Locate the cell with the specified text and output its (X, Y) center coordinate. 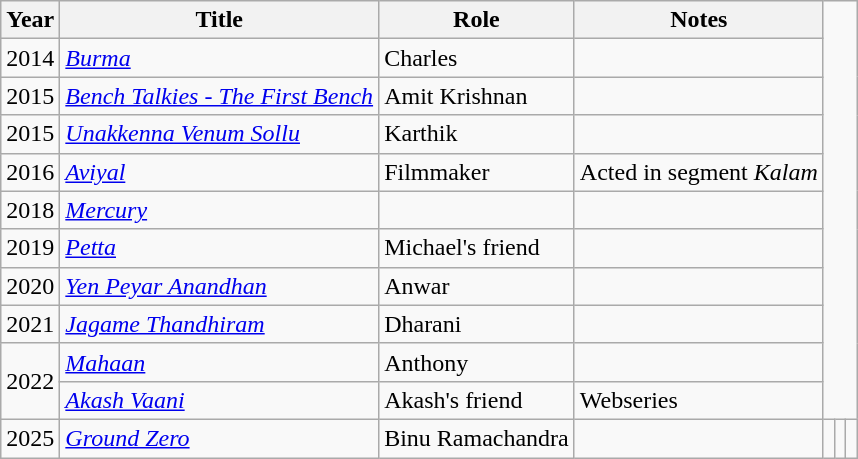
Jagame Thandhiram (220, 324)
Filmmaker (477, 172)
Anthony (477, 362)
Dharani (477, 324)
Bench Talkies - The First Bench (220, 96)
Michael's friend (477, 248)
2018 (30, 210)
2025 (30, 438)
Year (30, 20)
Akash Vaani (220, 400)
2020 (30, 286)
Webseries (698, 400)
2014 (30, 58)
Akash's friend (477, 400)
Charles (477, 58)
Title (220, 20)
Aviyal (220, 172)
Burma (220, 58)
2019 (30, 248)
Acted in segment Kalam (698, 172)
Anwar (477, 286)
2022 (30, 381)
Binu Ramachandra (477, 438)
Karthik (477, 134)
Amit Krishnan (477, 96)
Ground Zero (220, 438)
Mahaan (220, 362)
Petta (220, 248)
Unakkenna Venum Sollu (220, 134)
Yen Peyar Anandhan (220, 286)
Role (477, 20)
Notes (698, 20)
Mercury (220, 210)
2021 (30, 324)
2016 (30, 172)
